For the text-containing cell, return its midpoint in [x, y] coordinate format. 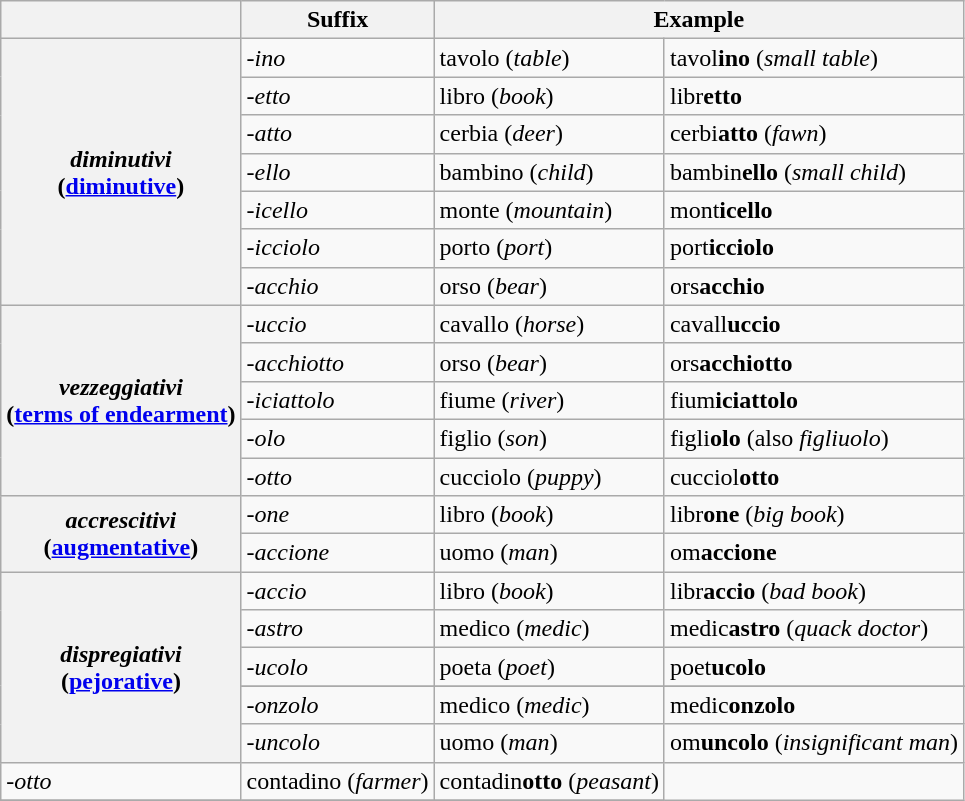
-accio [338, 591]
-astro [338, 629]
-acchiotto [338, 362]
-uccio [338, 324]
tavolino (small table) [814, 58]
-acchio [338, 286]
dispregiativi (pejorative) [121, 667]
poeta (poet) [549, 667]
accrescitivi (augmentative) [121, 534]
-icciolo [338, 248]
orsacchiotto [814, 362]
-ino [338, 58]
cavallo (horse) [549, 324]
Example [698, 20]
porto (port) [549, 248]
contadino (farmer) [338, 781]
medicastro (quack doctor) [814, 629]
-atto [338, 134]
omaccione [814, 553]
cucciolo (puppy) [549, 477]
librone (big book) [814, 515]
bambino (child) [549, 172]
figliolo (also figliuolo) [814, 438]
monte (mountain) [549, 210]
-accione [338, 553]
libraccio (bad book) [814, 591]
porticciolo [814, 248]
-one [338, 515]
cerbiatto (fawn) [814, 134]
Suffix [338, 20]
vezzeggiativi (terms of endearment) [121, 400]
-uncolo [338, 743]
cucciolotto [814, 477]
-iciattolo [338, 400]
-etto [338, 96]
mediconzolo [814, 705]
fiumiciattolo [814, 400]
-icello [338, 210]
fiume (river) [549, 400]
monticello [814, 210]
omuncolo (insignificant man) [814, 743]
cavalluccio [814, 324]
libretto [814, 96]
-ucolo [338, 667]
bambinello (small child) [814, 172]
tavolo (table) [549, 58]
poetucolo [814, 667]
cerbia (deer) [549, 134]
contadinotto (peasant) [549, 781]
-ello [338, 172]
figlio (son) [549, 438]
-olo [338, 438]
diminutivi (diminutive) [121, 172]
orsacchio [814, 286]
-onzolo [338, 705]
